Detect which cell encompasses the target text, then output its [X, Y] center coordinate. 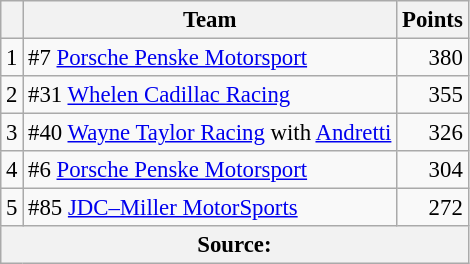
#85 JDC–Miller MotorSports [210, 208]
#6 Porsche Penske Motorsport [210, 170]
2 [12, 95]
304 [432, 170]
5 [12, 208]
#40 Wayne Taylor Racing with Andretti [210, 133]
#7 Porsche Penske Motorsport [210, 58]
1 [12, 58]
355 [432, 95]
Points [432, 20]
#31 Whelen Cadillac Racing [210, 95]
Source: [234, 245]
272 [432, 208]
3 [12, 133]
4 [12, 170]
Team [210, 20]
380 [432, 58]
326 [432, 133]
